Determine the (X, Y) coordinate at the center of the cell enclosing the given text.  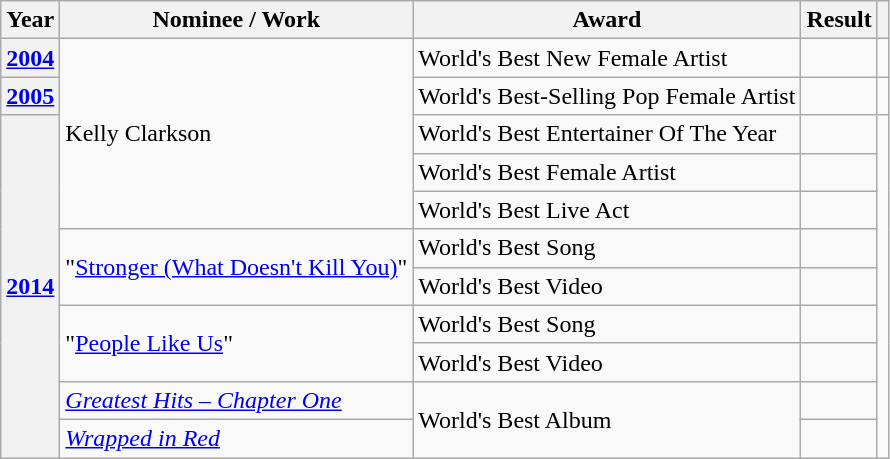
"Stronger (What Doesn't Kill You)" (236, 267)
Greatest Hits – Chapter One (236, 400)
Nominee / Work (236, 20)
Year (30, 20)
World's Best Entertainer Of The Year (607, 134)
World's Best Female Artist (607, 172)
World's Best Live Act (607, 210)
2004 (30, 58)
Result (839, 20)
2005 (30, 96)
Kelly Clarkson (236, 134)
World's Best New Female Artist (607, 58)
2014 (30, 286)
"People Like Us" (236, 343)
Wrapped in Red (236, 438)
World's Best-Selling Pop Female Artist (607, 96)
World's Best Album (607, 419)
Award (607, 20)
